Search for the cell housing the specified text and yield its (x, y) center coordinate. 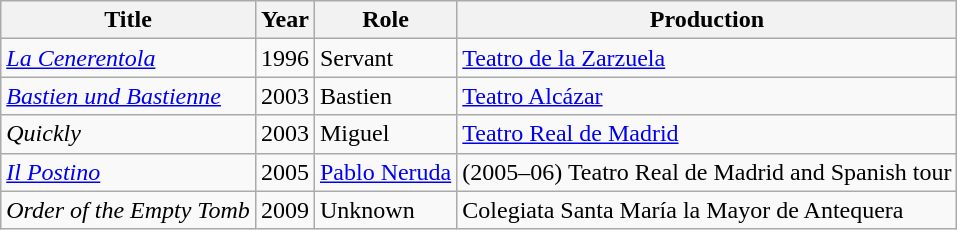
Order of the Empty Tomb (128, 210)
Title (128, 20)
Miguel (385, 134)
Bastien (385, 96)
Teatro Real de Madrid (707, 134)
Servant (385, 58)
Year (284, 20)
2005 (284, 172)
Il Postino (128, 172)
Unknown (385, 210)
Production (707, 20)
Quickly (128, 134)
Teatro de la Zarzuela (707, 58)
(2005–06) Teatro Real de Madrid and Spanish tour (707, 172)
Colegiata Santa María la Mayor de Antequera (707, 210)
1996 (284, 58)
Role (385, 20)
Pablo Neruda (385, 172)
2009 (284, 210)
Teatro Alcázar (707, 96)
Bastien und Bastienne (128, 96)
La Cenerentola (128, 58)
